Find where the given text appears and provide that cell's center as [X, Y] coordinate. 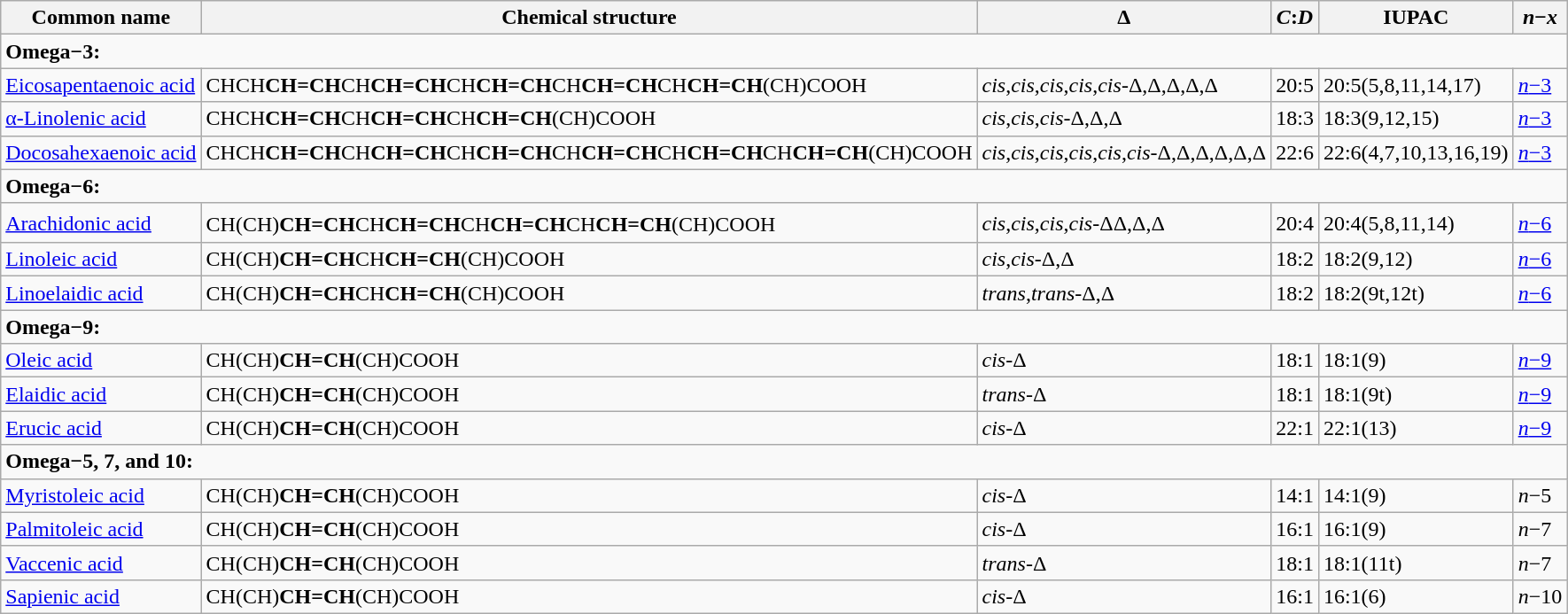
CHCHCH=CHCHCH=CHCHCH=CH(CH)COOH [589, 119]
Arachidonic acid [101, 223]
18:3(9,12,15) [1416, 119]
IUPAC [1416, 18]
CHCHCH=CHCHCH=CHCHCH=CHCHCH=CHCHCH=CH(CH)COOH [589, 85]
20:5 [1295, 85]
Docosahexaenoic acid [101, 152]
CHCHCH=CHCHCH=CHCHCH=CHCHCH=CHCHCH=CHCHCH=CH(CH)COOH [589, 152]
Omega−6: [784, 186]
22:1(13) [1416, 428]
22:6(4,7,10,13,16,19) [1416, 152]
cis,cis,cis,cis-ΔΔ,Δ,Δ [1124, 223]
n−5 [1540, 495]
CH(CH)CH=CHCHCH=CHCHCH=CHCHCH=CH(CH)COOH [589, 223]
Sapienic acid [101, 596]
Palmitoleic acid [101, 529]
20:4(5,8,11,14) [1416, 223]
18:1(11t) [1416, 563]
Eicosapentaenoic acid [101, 85]
18:2(9t,12t) [1416, 293]
cis,cis,cis,cis,cis-Δ,Δ,Δ,Δ,Δ [1124, 85]
Erucic acid [101, 428]
cis,cis,cis,cis,cis,cis-Δ,Δ,Δ,Δ,Δ,Δ [1124, 152]
Omega−3: [784, 51]
Oleic acid [101, 361]
trans,trans-Δ,Δ [1124, 293]
n−x [1540, 18]
22:6 [1295, 152]
Chemical structure [589, 18]
22:1 [1295, 428]
20:4 [1295, 223]
Common name [101, 18]
16:1(6) [1416, 596]
18:3 [1295, 119]
C:D [1295, 18]
Elaidic acid [101, 394]
20:5(5,8,11,14,17) [1416, 85]
14:1 [1295, 495]
n−10 [1540, 596]
18:1(9) [1416, 361]
Linoleic acid [101, 260]
18:1(9t) [1416, 394]
Vaccenic acid [101, 563]
cis,cis-Δ,Δ [1124, 260]
16:1(9) [1416, 529]
Omega−9: [784, 327]
cis,cis,cis-Δ,Δ,Δ [1124, 119]
Linoelaidic acid [101, 293]
14:1(9) [1416, 495]
Δ [1124, 18]
18:2(9,12) [1416, 260]
α-Linolenic acid [101, 119]
Omega−5, 7, and 10: [784, 462]
Myristoleic acid [101, 495]
